Capture the cell that displays the provided text and extract its [x, y] central coordinate. 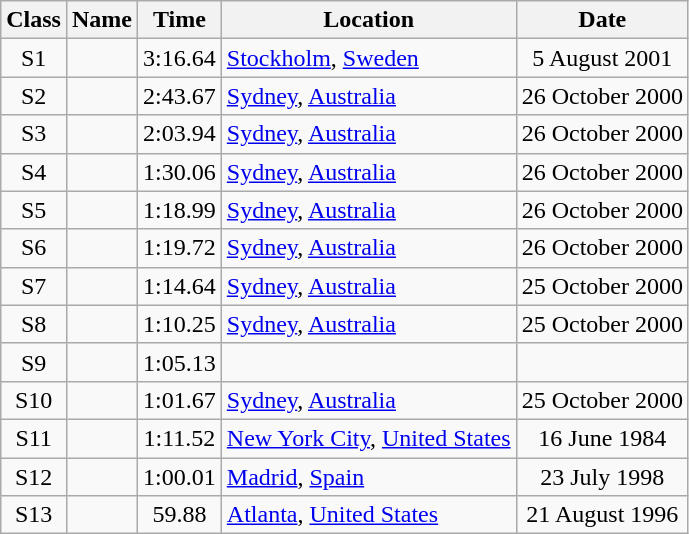
Date [602, 20]
1:05.13 [180, 362]
3:16.64 [180, 58]
1:14.64 [180, 286]
New York City, United States [368, 438]
1:18.99 [180, 210]
5 August 2001 [602, 58]
Atlanta, United States [368, 515]
S10 [34, 400]
S9 [34, 362]
S12 [34, 477]
1:01.67 [180, 400]
S6 [34, 248]
S5 [34, 210]
S8 [34, 324]
59.88 [180, 515]
S13 [34, 515]
1:11.52 [180, 438]
Name [102, 20]
1:00.01 [180, 477]
S4 [34, 172]
2:43.67 [180, 96]
Stockholm, Sweden [368, 58]
1:30.06 [180, 172]
1:19.72 [180, 248]
S1 [34, 58]
16 June 1984 [602, 438]
S3 [34, 134]
Class [34, 20]
S2 [34, 96]
21 August 1996 [602, 515]
2:03.94 [180, 134]
Time [180, 20]
23 July 1998 [602, 477]
S11 [34, 438]
Madrid, Spain [368, 477]
S7 [34, 286]
Location [368, 20]
1:10.25 [180, 324]
